Search for the cell housing the specified text and yield its (X, Y) center coordinate. 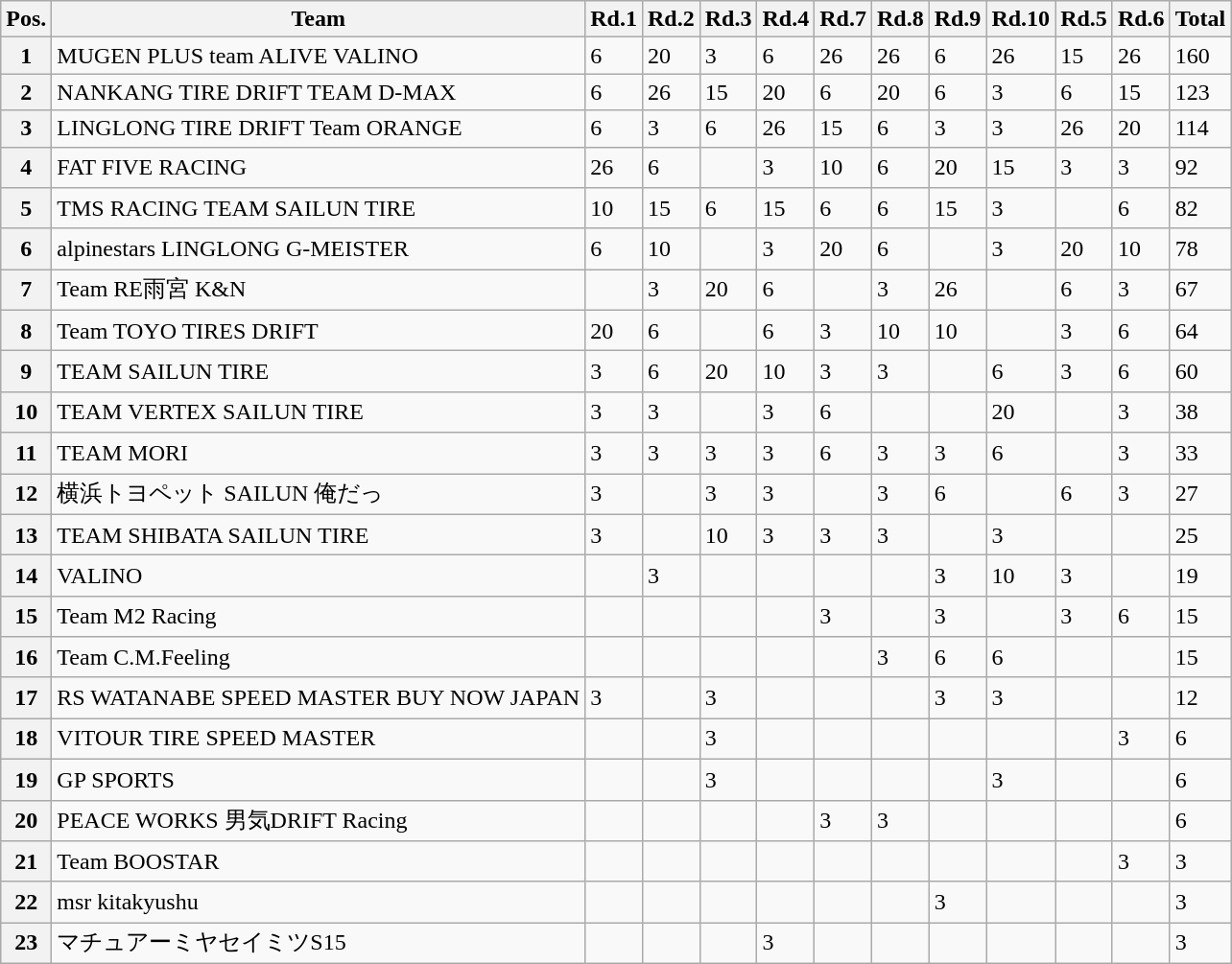
Team TOYO TIRES DRIFT (319, 330)
MUGEN PLUS team ALIVE VALINO (319, 56)
マチュアーミヤセイミツS15 (319, 944)
FAT FIVE RACING (319, 167)
Rd.9 (958, 19)
Team RE雨宮 K&N (319, 290)
82 (1200, 209)
5 (27, 209)
60 (1200, 372)
38 (1200, 412)
33 (1200, 453)
Rd.7 (843, 19)
GP SPORTS (319, 779)
alpinestars LINGLONG G-MEISTER (319, 249)
TEAM SHIBATA SAILUN TIRE (319, 535)
TEAM SAILUN TIRE (319, 372)
1 (27, 56)
横浜トヨペット SAILUN 俺だっ (319, 495)
Rd.6 (1141, 19)
64 (1200, 330)
Rd.3 (728, 19)
msr kitakyushu (319, 902)
9 (27, 372)
2 (27, 92)
8 (27, 330)
TMS RACING TEAM SAILUN TIRE (319, 209)
RS WATANABE SPEED MASTER BUY NOW JAPAN (319, 698)
160 (1200, 56)
Total (1200, 19)
VITOUR TIRE SPEED MASTER (319, 739)
23 (27, 944)
18 (27, 739)
Team (319, 19)
67 (1200, 290)
PEACE WORKS 男気DRIFT Racing (319, 821)
Team BOOSTAR (319, 861)
NANKANG TIRE DRIFT TEAM D-MAX (319, 92)
Pos. (27, 19)
27 (1200, 495)
Rd.8 (900, 19)
Rd.2 (671, 19)
14 (27, 576)
13 (27, 535)
LINGLONG TIRE DRIFT Team ORANGE (319, 129)
11 (27, 453)
4 (27, 167)
Rd.5 (1084, 19)
Rd.4 (786, 19)
114 (1200, 129)
VALINO (319, 576)
Rd.10 (1021, 19)
25 (1200, 535)
7 (27, 290)
123 (1200, 92)
Rd.1 (614, 19)
21 (27, 861)
Team M2 Racing (319, 616)
TEAM MORI (319, 453)
TEAM VERTEX SAILUN TIRE (319, 412)
Team C.M.Feeling (319, 658)
78 (1200, 249)
92 (1200, 167)
22 (27, 902)
16 (27, 658)
17 (27, 698)
